For the text-containing cell, return its midpoint in (x, y) coordinate format. 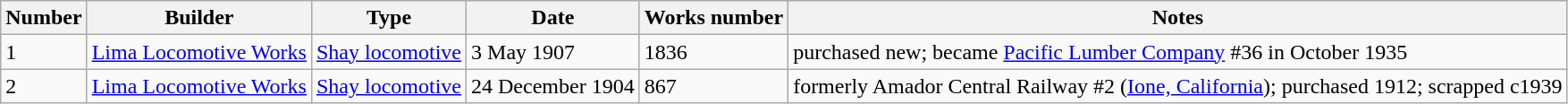
2 (44, 86)
Works number (713, 18)
Number (44, 18)
Type (388, 18)
formerly Amador Central Railway #2 (Ione, California); purchased 1912; scrapped c1939 (1178, 86)
Date (553, 18)
purchased new; became Pacific Lumber Company #36 in October 1935 (1178, 52)
3 May 1907 (553, 52)
1836 (713, 52)
867 (713, 86)
Builder (198, 18)
1 (44, 52)
24 December 1904 (553, 86)
Notes (1178, 18)
